Return [x, y] of the center of cell containing provided text 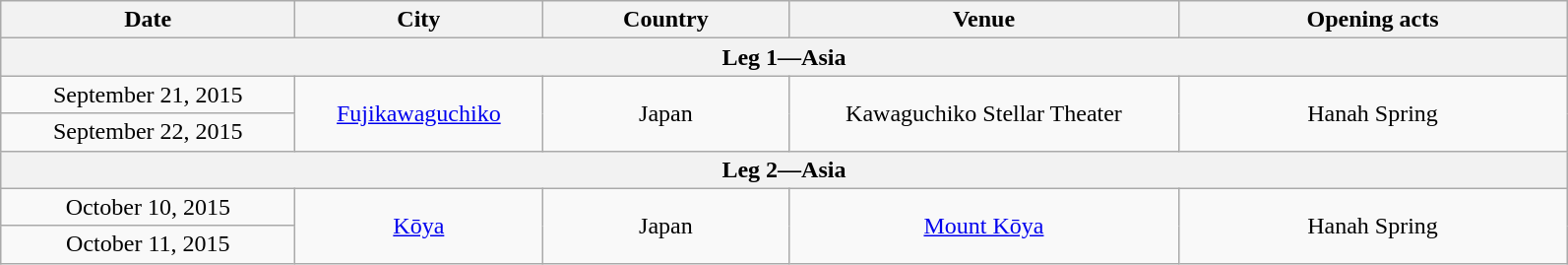
Date [148, 20]
Fujikawaguchiko [419, 113]
Leg 2—Asia [784, 169]
October 11, 2015 [148, 244]
Opening acts [1372, 20]
Country [665, 20]
September 21, 2015 [148, 95]
October 10, 2015 [148, 207]
Mount Kōya [984, 226]
September 22, 2015 [148, 132]
Leg 1—Asia [784, 57]
City [419, 20]
Kawaguchiko Stellar Theater [984, 113]
Venue [984, 20]
Kōya [419, 226]
